Return the (x, y) coordinate for the center point of the cell that contains the specified text.  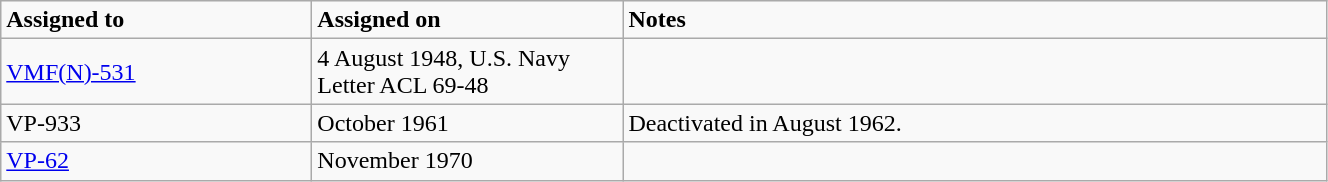
November 1970 (468, 161)
VP-933 (156, 123)
Deactivated in August 1962. (975, 123)
VMF(N)-531 (156, 72)
Notes (975, 20)
Assigned to (156, 20)
Assigned on (468, 20)
VP-62 (156, 161)
4 August 1948, U.S. Navy Letter ACL 69-48 (468, 72)
October 1961 (468, 123)
